Return (x, y) of the center of cell containing provided text 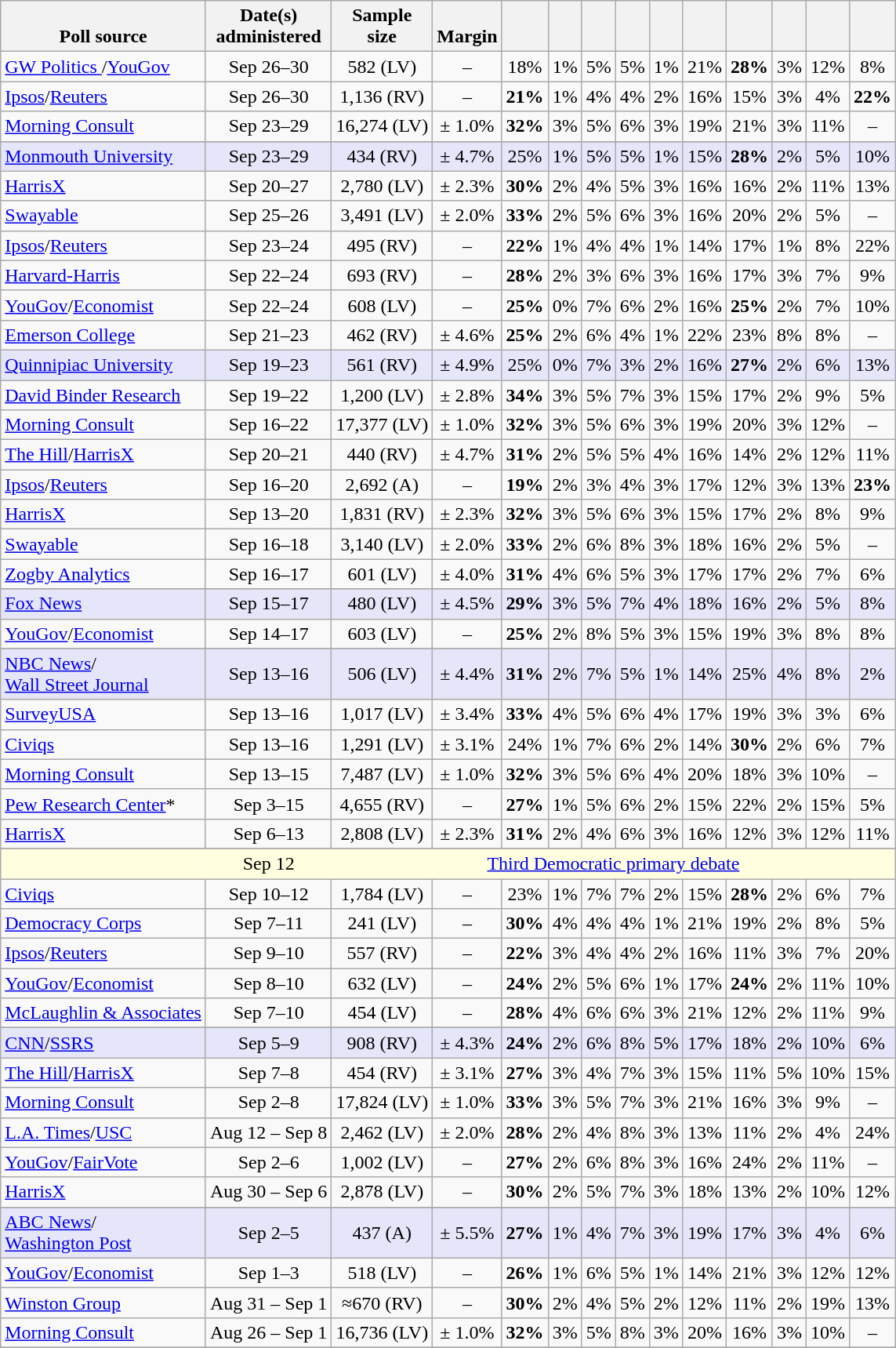
± 4.5% (467, 604)
McLaughlin & Associates (103, 1013)
Sep 16–22 (268, 425)
NBC News/Wall Street Journal (103, 674)
Democracy Corps (103, 924)
Aug 31 – Sep 1 (268, 1303)
± 4.4% (467, 674)
506 (LV) (383, 674)
2,692 (A) (383, 485)
557 (RV) (383, 954)
17,824 (LV) (383, 1103)
34% (525, 394)
693 (RV) (383, 275)
1,831 (RV) (383, 514)
480 (LV) (383, 604)
Sep 16–17 (268, 574)
Sep 2–6 (268, 1162)
Sep 3–15 (268, 804)
Sep 7–8 (268, 1073)
Sep 23–24 (268, 245)
Sep 12 (268, 863)
Emerson College (103, 335)
Sep 9–10 (268, 954)
Aug 12 – Sep 8 (268, 1132)
908 (RV) (383, 1043)
Sep 25–26 (268, 216)
Sep 20–21 (268, 455)
Sep 5–9 (268, 1043)
440 (RV) (383, 455)
1,784 (LV) (383, 893)
454 (RV) (383, 1073)
16,274 (LV) (383, 126)
Sep 1–3 (268, 1273)
Sep 13–20 (268, 514)
± 4.3% (467, 1043)
1,136 (RV) (383, 96)
± 4.9% (467, 365)
Sep 19–22 (268, 394)
17,377 (LV) (383, 425)
3,140 (LV) (383, 544)
Samplesize (383, 27)
CNN/SSRS (103, 1043)
GW Politics /YouGov (103, 67)
Sep 16–20 (268, 485)
Sep 16–18 (268, 544)
Sep 7–11 (268, 924)
Fox News (103, 604)
L.A. Times/USC (103, 1132)
3,491 (LV) (383, 216)
± 4.6% (467, 335)
Sep 20–27 (268, 186)
SurveyUSA (103, 714)
Quinnipiac University (103, 365)
≈670 (RV) (383, 1303)
± 3.4% (467, 714)
7,487 (LV) (383, 774)
Sep 21–23 (268, 335)
16,736 (LV) (383, 1332)
ABC News/Washington Post (103, 1233)
Poll source (103, 27)
Sep 2–8 (268, 1103)
± 4.0% (467, 574)
Pew Research Center* (103, 804)
454 (LV) (383, 1013)
YouGov/FairVote (103, 1162)
601 (LV) (383, 574)
Date(s)administered (268, 27)
26% (525, 1273)
561 (RV) (383, 365)
603 (LV) (383, 634)
Harvard-Harris (103, 275)
241 (LV) (383, 924)
632 (LV) (383, 983)
608 (LV) (383, 305)
Sep 6–13 (268, 834)
Sep 7–10 (268, 1013)
2,808 (LV) (383, 834)
David Binder Research (103, 394)
Sep 2–5 (268, 1233)
Aug 26 – Sep 1 (268, 1332)
1,002 (LV) (383, 1162)
± 5.5% (467, 1233)
Zogby Analytics (103, 574)
Sep 10–12 (268, 893)
2,462 (LV) (383, 1132)
Margin (467, 27)
Sep 15–17 (268, 604)
Sep 19–23 (268, 365)
434 (RV) (383, 156)
2,780 (LV) (383, 186)
437 (A) (383, 1233)
4,655 (RV) (383, 804)
29% (525, 604)
582 (LV) (383, 67)
1,291 (LV) (383, 744)
Sep 14–17 (268, 634)
Sep 13–15 (268, 774)
Third Democratic primary debate (614, 863)
± 2.8% (467, 394)
2,878 (LV) (383, 1192)
518 (LV) (383, 1273)
Sep 8–10 (268, 983)
1,017 (LV) (383, 714)
462 (RV) (383, 335)
Winston Group (103, 1303)
Aug 30 – Sep 6 (268, 1192)
1,200 (LV) (383, 394)
Monmouth University (103, 156)
495 (RV) (383, 245)
